For the text-containing cell, return its midpoint in (x, y) coordinate format. 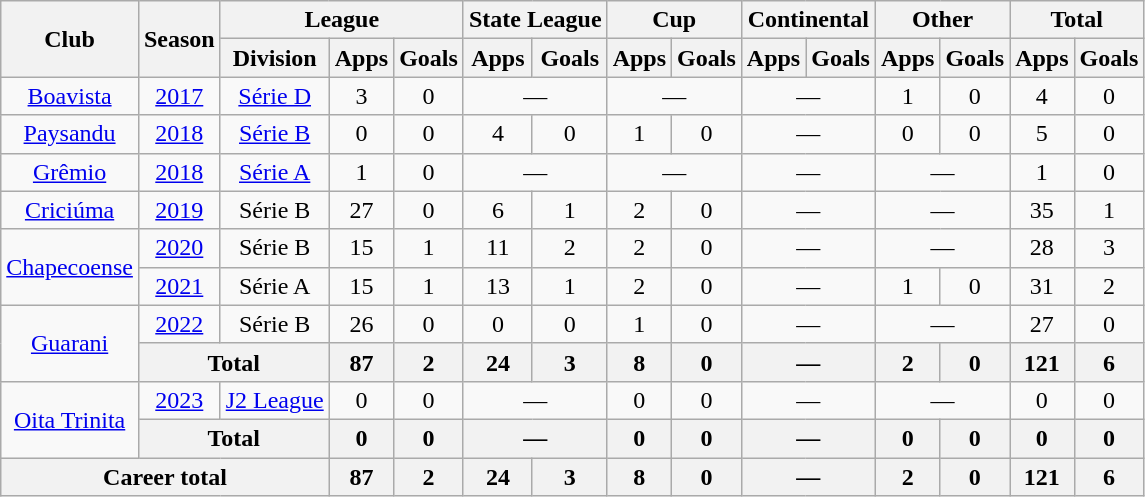
35 (1042, 210)
5 (1042, 134)
Boavista (70, 96)
2023 (179, 400)
J2 League (274, 400)
Chapecoense (70, 267)
Other (942, 20)
State League (535, 20)
2020 (179, 248)
Division (274, 58)
2019 (179, 210)
League (342, 20)
Criciúma (70, 210)
Cup (674, 20)
31 (1042, 286)
2022 (179, 324)
11 (498, 248)
13 (498, 286)
Paysandu (70, 134)
Guarani (70, 343)
Season (179, 39)
2017 (179, 96)
Club (70, 39)
Série D (274, 96)
28 (1042, 248)
Grêmio (70, 172)
26 (361, 324)
2021 (179, 286)
Continental (808, 20)
Career total (165, 477)
Oita Trinita (70, 419)
